Identify which cell holds the provided text, then report its [X, Y] central coordinate. 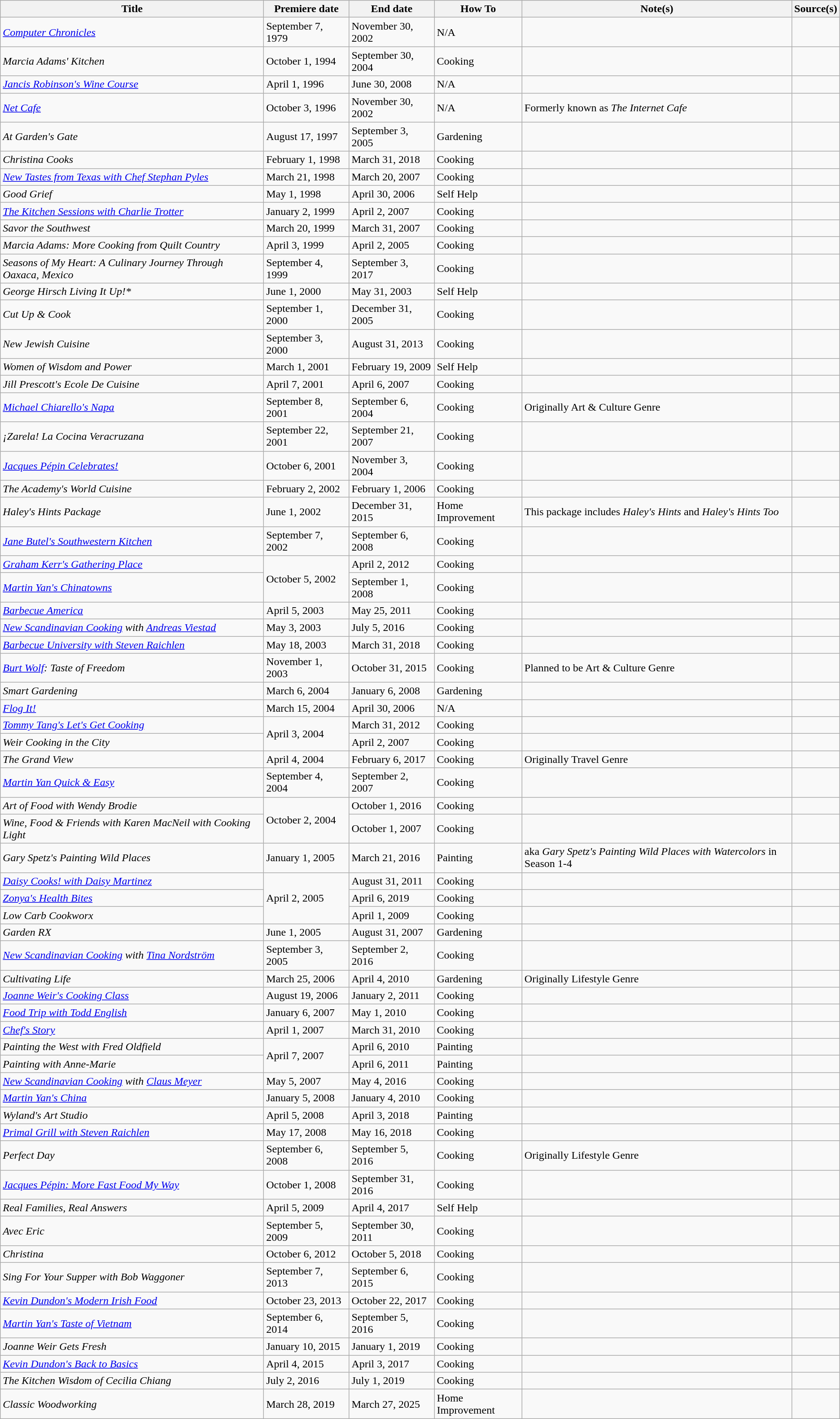
October 5, 2018 [392, 1254]
This package includes Haley's Hints and Haley's Hints Too [657, 512]
October 6, 2001 [306, 466]
Martin Yan's Chinatowns [132, 587]
April 1, 2009 [392, 915]
Marcia Adams' Kitchen [132, 61]
October 23, 2013 [306, 1300]
January 5, 2008 [306, 1098]
August 31, 2013 [392, 344]
April 4, 2017 [392, 1208]
Daisy Cooks! with Daisy Martinez [132, 881]
September 22, 2001 [306, 436]
Women of Wisdom and Power [132, 367]
George Hirsch Living It Up!* [132, 292]
Wyland's Art Studio [132, 1115]
New Jewish Cuisine [132, 344]
December 31, 2005 [392, 315]
September 30, 2011 [392, 1231]
Cultivating Life [132, 979]
¡Zarela! La Cocina Veracruzana [132, 436]
September 7, 2013 [306, 1277]
May 18, 2003 [306, 645]
April 4, 2015 [306, 1364]
March 31, 2012 [392, 725]
Martin Yan's China [132, 1098]
The Kitchen Wisdom of Cecilia Chiang [132, 1381]
Jancis Robinson's Wine Course [132, 84]
September 6, 2014 [306, 1324]
Classic Woodworking [132, 1404]
April 3, 2017 [392, 1364]
November 3, 2004 [392, 466]
September 4, 2004 [306, 783]
Real Families, Real Answers [132, 1208]
May 3, 2003 [306, 627]
Avec Eric [132, 1231]
Originally Art & Culture Genre [657, 407]
September 31, 2016 [392, 1185]
March 20, 2007 [392, 177]
End date [392, 9]
Wine, Food & Friends with Karen MacNeil with Cooking Light [132, 828]
Planned to be Art & Culture Genre [657, 668]
April 6, 2019 [392, 898]
Joanne Weir Gets Fresh [132, 1347]
April 2, 2012 [392, 564]
June 1, 2005 [306, 932]
October 1, 2016 [392, 806]
Barbecue University with Steven Raichlen [132, 645]
Perfect Day [132, 1155]
Smart Gardening [132, 691]
March 1, 2001 [306, 367]
March 31, 2007 [392, 228]
Kevin Dundon's Modern Irish Food [132, 1300]
Seasons of My Heart: A Culinary Journey Through Oaxaca, Mexico [132, 268]
Kevin Dundon's Back to Basics [132, 1364]
Flog It! [132, 708]
The Kitchen Sessions with Charlie Trotter [132, 211]
Net Cafe [132, 108]
September 6, 2015 [392, 1277]
New Tastes from Texas with Chef Stephan Pyles [132, 177]
Joanne Weir's Cooking Class [132, 996]
March 21, 1998 [306, 177]
March 31, 2010 [392, 1030]
How To [478, 9]
Martin Yan Quick & Easy [132, 783]
Title [132, 9]
August 19, 2006 [306, 996]
Cut Up & Cook [132, 315]
New Scandinavian Cooking with Tina Nordström [132, 955]
June 1, 2002 [306, 512]
June 1, 2000 [306, 292]
Premiere date [306, 9]
October 22, 2017 [392, 1300]
The Academy's World Cuisine [132, 489]
Source(s) [816, 9]
August 17, 1997 [306, 136]
May 17, 2008 [306, 1132]
January 1, 2019 [392, 1347]
Food Trip with Todd English [132, 1013]
Barbecue America [132, 610]
April 3, 2018 [392, 1115]
March 21, 2016 [392, 858]
April 6, 2010 [392, 1047]
Sing For Your Supper with Bob Waggoner [132, 1277]
Formerly known as The Internet Cafe [657, 108]
Weir Cooking in the City [132, 742]
July 2, 2016 [306, 1381]
September 7, 1979 [306, 32]
September 5, 2009 [306, 1231]
The Grand View [132, 759]
October 1, 1994 [306, 61]
October 1, 2007 [392, 828]
Marcia Adams: More Cooking from Quilt Country [132, 245]
Christina Cooks [132, 160]
May 25, 2011 [392, 610]
March 6, 2004 [306, 691]
September 4, 1999 [306, 268]
February 1, 2006 [392, 489]
August 31, 2011 [392, 881]
February 6, 2017 [392, 759]
January 10, 2015 [306, 1347]
Computer Chronicles [132, 32]
Zonya's Health Bites [132, 898]
April 7, 2001 [306, 384]
Good Grief [132, 194]
January 6, 2008 [392, 691]
September 7, 2002 [306, 541]
April 7, 2007 [306, 1055]
October 2, 2004 [306, 820]
January 2, 1999 [306, 211]
Jacques Pépin Celebrates! [132, 466]
Chef's Story [132, 1030]
May 16, 2018 [392, 1132]
August 31, 2007 [392, 932]
Low Carb Cookworx [132, 915]
April 3, 2004 [306, 734]
April 6, 2011 [392, 1064]
New Scandinavian Cooking with Claus Meyer [132, 1081]
October 3, 1996 [306, 108]
Primal Grill with Steven Raichlen [132, 1132]
November 1, 2003 [306, 668]
May 1, 2010 [392, 1013]
April 4, 2010 [392, 979]
December 31, 2015 [392, 512]
January 2, 2011 [392, 996]
Painting with Anne-Marie [132, 1064]
At Garden's Gate [132, 136]
Gary Spetz's Painting Wild Places [132, 858]
February 19, 2009 [392, 367]
September 1, 2008 [392, 587]
Burt Wolf: Taste of Freedom [132, 668]
May 4, 2016 [392, 1081]
Graham Kerr's Gathering Place [132, 564]
April 1, 1996 [306, 84]
January 6, 2007 [306, 1013]
June 30, 2008 [392, 84]
October 1, 2008 [306, 1185]
Jill Prescott's Ecole De Cuisine [132, 384]
July 5, 2016 [392, 627]
Jane Butel's Southwestern Kitchen [132, 541]
March 27, 2025 [392, 1404]
September 3, 2000 [306, 344]
September 3, 2017 [392, 268]
Painting the West with Fred Oldfield [132, 1047]
Originally Travel Genre [657, 759]
Martin Yan's Taste of Vietnam [132, 1324]
Art of Food with Wendy Brodie [132, 806]
April 1, 2007 [306, 1030]
April 5, 2003 [306, 610]
Tommy Tang's Let's Get Cooking [132, 725]
Note(s) [657, 9]
Christina [132, 1254]
January 4, 2010 [392, 1098]
April 5, 2009 [306, 1208]
May 5, 2007 [306, 1081]
aka Gary Spetz's Painting Wild Places with Watercolors in Season 1-4 [657, 858]
March 15, 2004 [306, 708]
September 6, 2004 [392, 407]
October 31, 2015 [392, 668]
Haley's Hints Package [132, 512]
April 6, 2007 [392, 384]
March 20, 1999 [306, 228]
Jacques Pépin: More Fast Food My Way [132, 1185]
September 2, 2016 [392, 955]
April 5, 2008 [306, 1115]
July 1, 2019 [392, 1381]
New Scandinavian Cooking with Andreas Viestad [132, 627]
May 1, 1998 [306, 194]
October 6, 2012 [306, 1254]
October 5, 2002 [306, 579]
September 8, 2001 [306, 407]
September 1, 2000 [306, 315]
April 3, 1999 [306, 245]
September 21, 2007 [392, 436]
September 30, 2004 [392, 61]
January 1, 2005 [306, 858]
September 2, 2007 [392, 783]
Garden RX [132, 932]
February 1, 1998 [306, 160]
Savor the Southwest [132, 228]
February 2, 2002 [306, 489]
April 4, 2004 [306, 759]
May 31, 2003 [392, 292]
March 25, 2006 [306, 979]
March 28, 2019 [306, 1404]
Michael Chiarello's Napa [132, 407]
